Detect which cell encompasses the target text, then output its [X, Y] center coordinate. 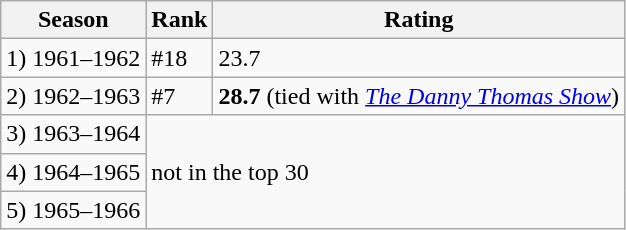
Rating [419, 20]
1) 1961–1962 [74, 58]
3) 1963–1964 [74, 134]
28.7 (tied with The Danny Thomas Show) [419, 96]
4) 1964–1965 [74, 172]
#18 [180, 58]
2) 1962–1963 [74, 96]
23.7 [419, 58]
#7 [180, 96]
Season [74, 20]
not in the top 30 [386, 172]
Rank [180, 20]
5) 1965–1966 [74, 210]
